Extract the [x, y] coordinate from the center of the cell holding the provided text.  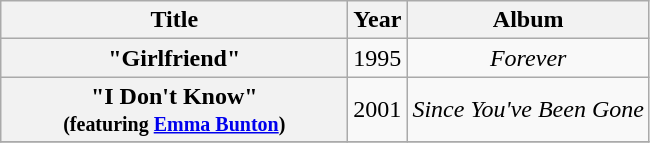
Year [378, 20]
Title [174, 20]
"I Don't Know"(featuring Emma Bunton) [174, 110]
"Girlfriend" [174, 58]
Album [528, 20]
2001 [378, 110]
Forever [528, 58]
Since You've Been Gone [528, 110]
1995 [378, 58]
